Capture the cell that displays the provided text and extract its (x, y) central coordinate. 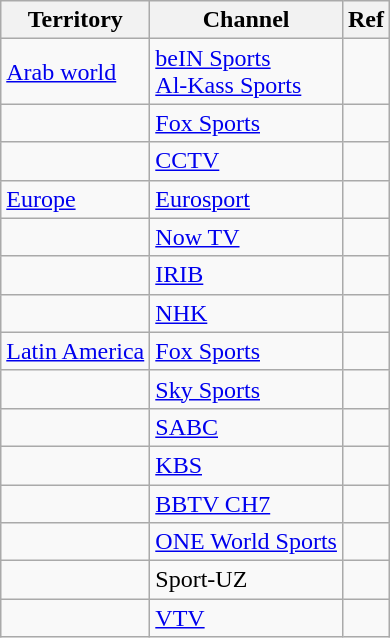
VTV (246, 618)
BBTV CH7 (246, 503)
CCTV (246, 161)
ONE World Sports (246, 542)
SABC (246, 427)
Now TV (246, 237)
Arab world (76, 72)
NHK (246, 313)
Sky Sports (246, 389)
Europe (76, 199)
Ref (366, 20)
Territory (76, 20)
IRIB (246, 275)
KBS (246, 465)
beIN SportsAl-Kass Sports (246, 72)
Latin America (76, 351)
Channel (246, 20)
Eurosport (246, 199)
Sport-UZ (246, 580)
